Identify which cell holds the provided text, then report its (x, y) central coordinate. 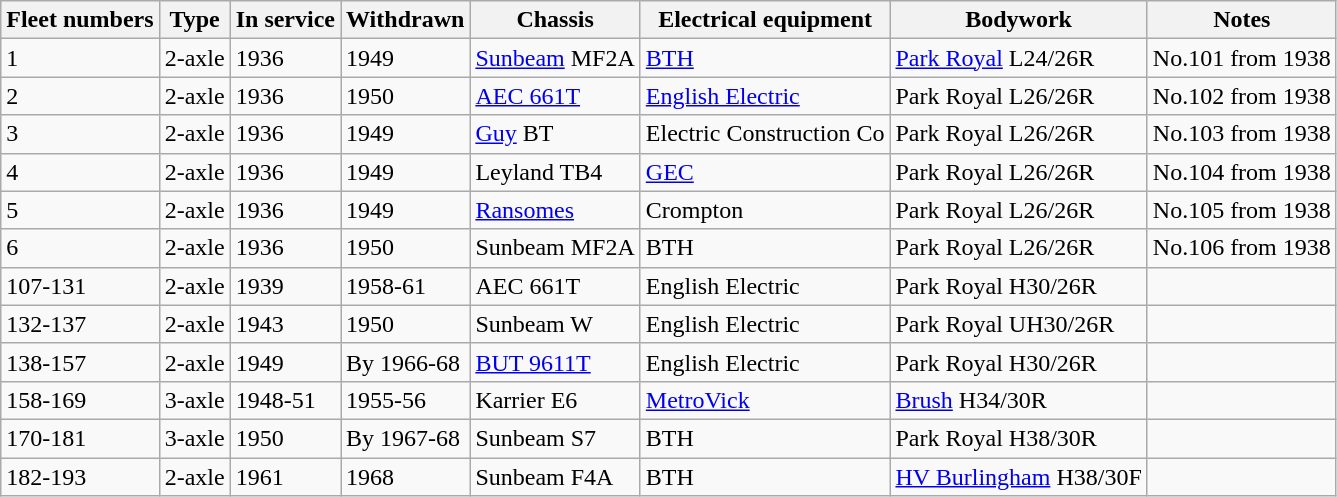
Electrical equipment (765, 20)
No.104 from 1938 (1242, 172)
Park Royal H38/30R (1018, 438)
Electric Construction Co (765, 134)
1958-61 (406, 286)
2 (80, 96)
Brush H34/30R (1018, 400)
6 (80, 248)
1943 (285, 324)
107-131 (80, 286)
Chassis (555, 20)
1939 (285, 286)
Withdrawn (406, 20)
Sunbeam F4A (555, 477)
BUT 9611T (555, 362)
5 (80, 210)
Sunbeam W (555, 324)
1955-56 (406, 400)
Notes (1242, 20)
No.102 from 1938 (1242, 96)
Type (194, 20)
Park Royal UH30/26R (1018, 324)
4 (80, 172)
1961 (285, 477)
No.105 from 1938 (1242, 210)
Ransomes (555, 210)
GEC (765, 172)
182-193 (80, 477)
In service (285, 20)
Karrier E6 (555, 400)
Leyland TB4 (555, 172)
138-157 (80, 362)
Guy BT (555, 134)
Bodywork (1018, 20)
170-181 (80, 438)
Fleet numbers (80, 20)
1 (80, 58)
1968 (406, 477)
No.103 from 1938 (1242, 134)
132-137 (80, 324)
Crompton (765, 210)
MetroVick (765, 400)
No.101 from 1938 (1242, 58)
3 (80, 134)
Park Royal L24/26R (1018, 58)
Sunbeam S7 (555, 438)
By 1967-68 (406, 438)
HV Burlingham H38/30F (1018, 477)
1948-51 (285, 400)
No.106 from 1938 (1242, 248)
158-169 (80, 400)
By 1966-68 (406, 362)
